Provide the (X, Y) coordinate of the cell's center where the given text is located.  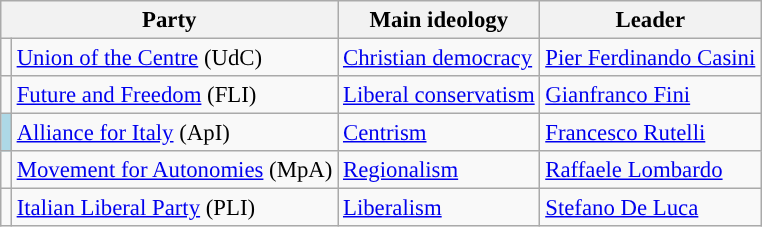
Union of the Centre (UdC) (174, 58)
Pier Ferdinando Casini (650, 58)
Italian Liberal Party (PLI) (174, 208)
Gianfranco Fini (650, 95)
Francesco Rutelli (650, 133)
Future and Freedom (FLI) (174, 95)
Centrism (439, 133)
Liberal conservatism (439, 95)
Raffaele Lombardo (650, 170)
Regionalism (439, 170)
Party (170, 20)
Leader (650, 20)
Main ideology (439, 20)
Movement for Autonomies (MpA) (174, 170)
Stefano De Luca (650, 208)
Christian democracy (439, 58)
Alliance for Italy (ApI) (174, 133)
Liberalism (439, 208)
